Determine the (x, y) coordinate at the center of the cell enclosing the given text.  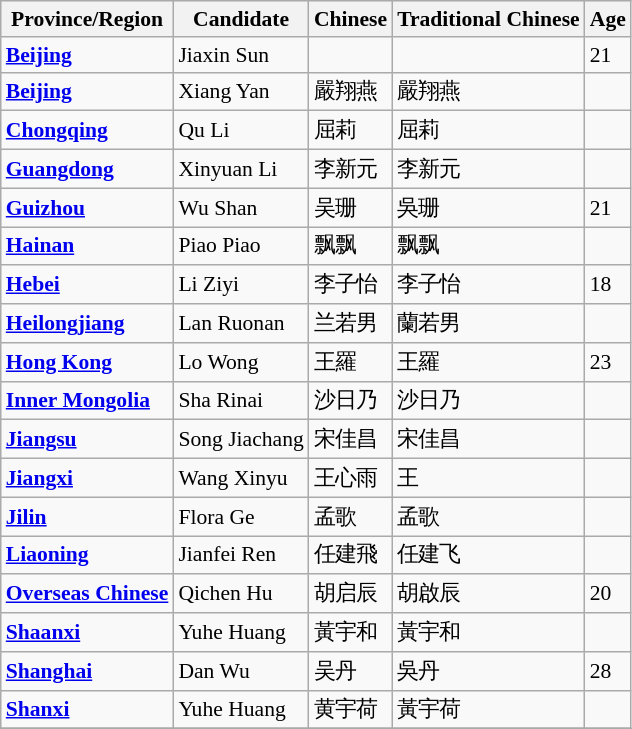
Guangdong (88, 170)
Song Jiachang (240, 440)
Chinese (350, 19)
吴珊 (350, 208)
Jiaxin Sun (240, 55)
Liaoning (88, 556)
Age (608, 19)
23 (608, 362)
吴丹 (350, 672)
Inner Mongolia (88, 400)
兰若男 (350, 324)
王心雨 (350, 478)
王 (488, 478)
Qu Li (240, 130)
蘭若男 (488, 324)
Candidate (240, 19)
Piao Piao (240, 246)
胡启辰 (350, 594)
Xinyuan Li (240, 170)
Flora Ge (240, 516)
Overseas Chinese (88, 594)
吳丹 (488, 672)
Shanxi (88, 710)
Shanghai (88, 672)
Qichen Hu (240, 594)
Guizhou (88, 208)
18 (608, 286)
Jiangsu (88, 440)
Lan Ruonan (240, 324)
Province/Region (88, 19)
任建飛 (350, 556)
Lo Wong (240, 362)
Hong Kong (88, 362)
Jianfei Ren (240, 556)
Jiangxi (88, 478)
Hebei (88, 286)
任建飞 (488, 556)
Xiang Yan (240, 92)
Wu Shan (240, 208)
Wang Xinyu (240, 478)
黄宇荷 (350, 710)
Chongqing (88, 130)
Sha Rinai (240, 400)
Heilongjiang (88, 324)
Hainan (88, 246)
Jilin (88, 516)
20 (608, 594)
Dan Wu (240, 672)
Traditional Chinese (488, 19)
黃宇荷 (488, 710)
吳珊 (488, 208)
Li Ziyi (240, 286)
28 (608, 672)
胡啟辰 (488, 594)
Shaanxi (88, 632)
